Identify which cell holds the provided text, then report its (X, Y) central coordinate. 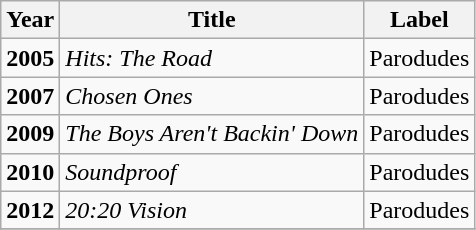
Hits: The Road (212, 58)
20:20 Vision (212, 210)
2010 (30, 172)
2012 (30, 210)
Soundproof (212, 172)
Chosen Ones (212, 96)
Label (420, 20)
2009 (30, 134)
2007 (30, 96)
Year (30, 20)
The Boys Aren't Backin' Down (212, 134)
2005 (30, 58)
Title (212, 20)
